Output the [x, y] coordinate of the center of the cell containing the given text.  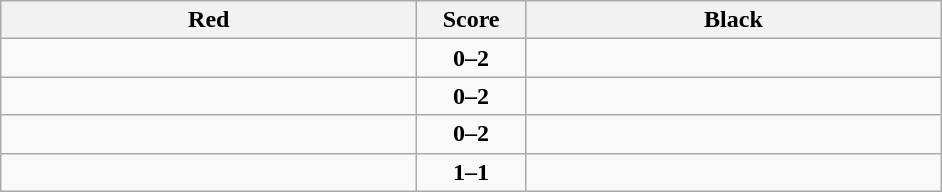
Black [733, 20]
Score [472, 20]
Red [209, 20]
1–1 [472, 172]
